Search for the cell housing the specified text and yield its [x, y] center coordinate. 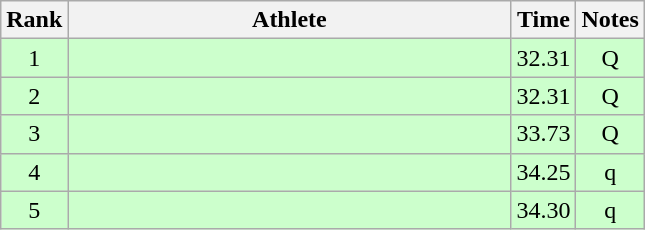
5 [34, 210]
34.25 [544, 172]
Time [544, 20]
3 [34, 134]
2 [34, 96]
33.73 [544, 134]
34.30 [544, 210]
4 [34, 172]
Notes [610, 20]
Athlete [290, 20]
Rank [34, 20]
1 [34, 58]
